From the cell containing the given text, extract its center point as [x, y] coordinate. 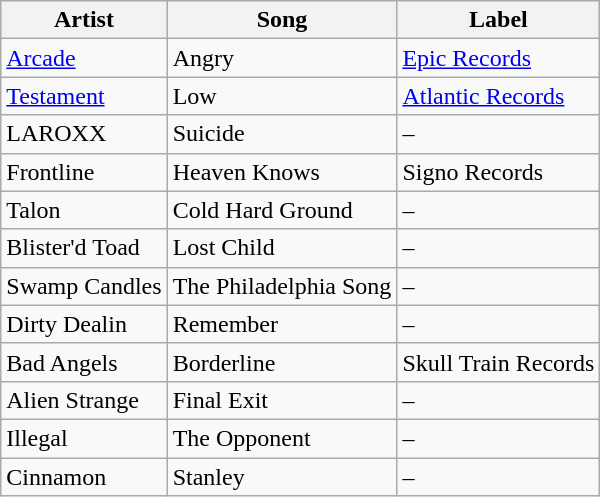
Label [498, 20]
Remember [282, 324]
Alien Strange [84, 400]
Lost Child [282, 248]
Stanley [282, 477]
Swamp Candles [84, 286]
Suicide [282, 134]
Cold Hard Ground [282, 210]
Cinnamon [84, 477]
Epic Records [498, 58]
Low [282, 96]
Song [282, 20]
Dirty Dealin [84, 324]
Talon [84, 210]
The Opponent [282, 438]
Signo Records [498, 172]
Testament [84, 96]
Blister'd Toad [84, 248]
Heaven Knows [282, 172]
The Philadelphia Song [282, 286]
Artist [84, 20]
Atlantic Records [498, 96]
Bad Angels [84, 362]
Final Exit [282, 400]
Frontline [84, 172]
Angry [282, 58]
Illegal [84, 438]
LAROXX [84, 134]
Skull Train Records [498, 362]
Borderline [282, 362]
Arcade [84, 58]
